Pinpoint the cell where the given text exists, returning its (x, y) midpoint coordinate. 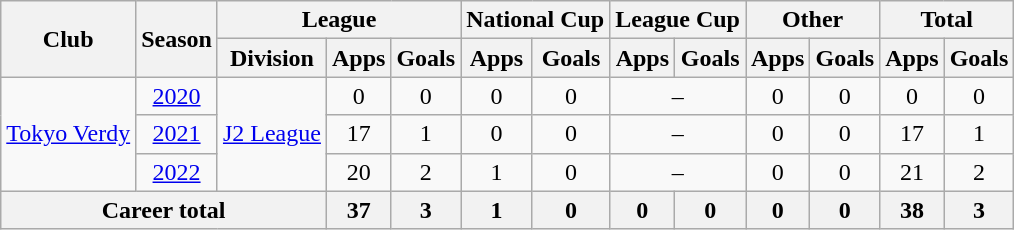
Tokyo Verdy (68, 134)
2022 (177, 172)
38 (912, 210)
National Cup (536, 20)
League (338, 20)
Career total (164, 210)
Other (813, 20)
21 (912, 172)
League Cup (678, 20)
37 (358, 210)
Season (177, 39)
Club (68, 39)
2021 (177, 134)
Total (947, 20)
J2 League (272, 134)
2020 (177, 96)
Division (272, 58)
20 (358, 172)
